Detect which cell encompasses the target text, then output its [x, y] center coordinate. 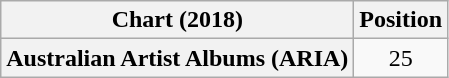
Position [401, 20]
Australian Artist Albums (ARIA) [178, 58]
Chart (2018) [178, 20]
25 [401, 58]
